Provide the [x, y] coordinate of the cell's center where the given text is located.  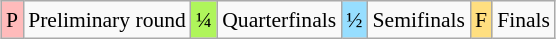
Finals [524, 20]
½ [354, 20]
Semifinals [419, 20]
F [481, 20]
Preliminary round [107, 20]
Quarterfinals [279, 20]
P [12, 20]
¼ [204, 20]
